From the cell containing the given text, extract its center point as (x, y) coordinate. 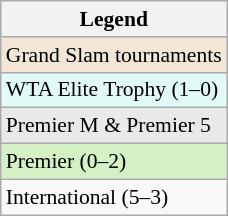
WTA Elite Trophy (1–0) (114, 90)
Premier M & Premier 5 (114, 126)
Legend (114, 19)
Grand Slam tournaments (114, 55)
Premier (0–2) (114, 162)
International (5–3) (114, 197)
